Locate the cell with the specified text and output its [X, Y] center coordinate. 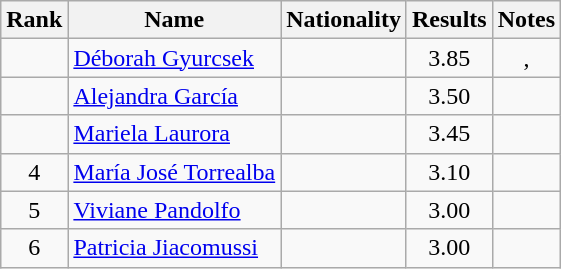
Déborah Gyurcsek [174, 58]
Name [174, 20]
Patricia Jiacomussi [174, 248]
3.85 [449, 58]
Viviane Pandolfo [174, 210]
Results [449, 20]
5 [34, 210]
Alejandra García [174, 96]
Nationality [344, 20]
Mariela Laurora [174, 134]
4 [34, 172]
, [526, 58]
Rank [34, 20]
3.45 [449, 134]
María José Torrealba [174, 172]
6 [34, 248]
Notes [526, 20]
3.10 [449, 172]
3.50 [449, 96]
